Identify which cell holds the provided text, then report its (X, Y) central coordinate. 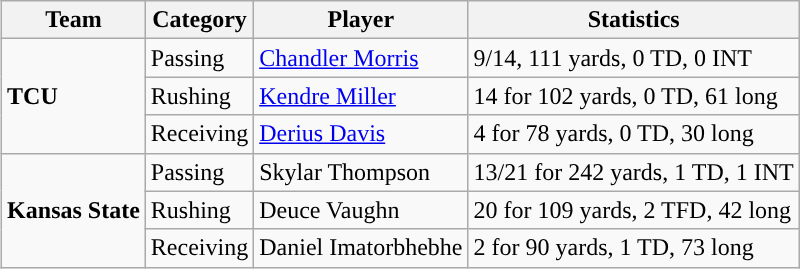
2 for 90 yards, 1 TD, 73 long (634, 248)
Chandler Morris (361, 58)
14 for 102 yards, 0 TD, 61 long (634, 96)
13/21 for 242 yards, 1 TD, 1 INT (634, 172)
9/14, 111 yards, 0 TD, 0 INT (634, 58)
Deuce Vaughn (361, 210)
Skylar Thompson (361, 172)
Category (199, 20)
TCU (74, 96)
4 for 78 yards, 0 TD, 30 long (634, 134)
Team (74, 20)
Player (361, 20)
20 for 109 yards, 2 TFD, 42 long (634, 210)
Kendre Miller (361, 96)
Derius Davis (361, 134)
Statistics (634, 20)
Kansas State (74, 210)
Daniel Imatorbhebhe (361, 248)
